Identify which cell holds the provided text, then report its [x, y] central coordinate. 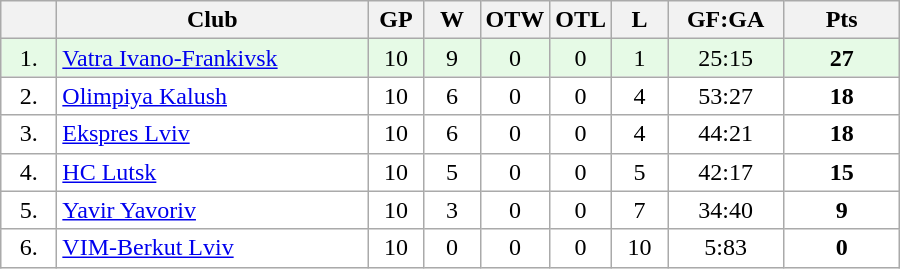
1. [29, 58]
OTW [515, 20]
3. [29, 134]
7 [640, 210]
Olimpiya Kalush [212, 96]
Pts [842, 20]
2. [29, 96]
53:27 [726, 96]
4. [29, 172]
OTL [581, 20]
Yavir Yavoriv [212, 210]
42:17 [726, 172]
HC Lutsk [212, 172]
GP [396, 20]
34:40 [726, 210]
15 [842, 172]
VIM-Berkut Lviv [212, 248]
27 [842, 58]
L [640, 20]
44:21 [726, 134]
W [452, 20]
25:15 [726, 58]
GF:GA [726, 20]
Club [212, 20]
Vatra Ivano-Frankivsk [212, 58]
5. [29, 210]
5:83 [726, 248]
3 [452, 210]
Ekspres Lviv [212, 134]
6. [29, 248]
1 [640, 58]
